Detect which cell encompasses the target text, then output its (X, Y) center coordinate. 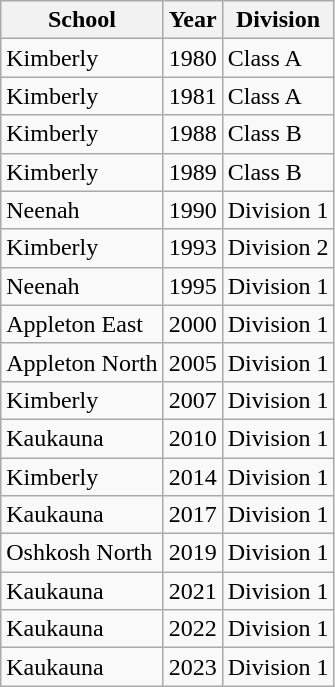
School (82, 20)
2005 (192, 362)
1995 (192, 286)
2022 (192, 629)
2021 (192, 591)
Division 2 (278, 248)
Division (278, 20)
Appleton East (82, 324)
1989 (192, 172)
1993 (192, 248)
1988 (192, 134)
Year (192, 20)
Appleton North (82, 362)
2017 (192, 515)
2010 (192, 438)
2014 (192, 477)
1980 (192, 58)
2023 (192, 667)
2019 (192, 553)
2007 (192, 400)
Oshkosh North (82, 553)
1990 (192, 210)
1981 (192, 96)
2000 (192, 324)
